Detect which cell encompasses the target text, then output its [X, Y] center coordinate. 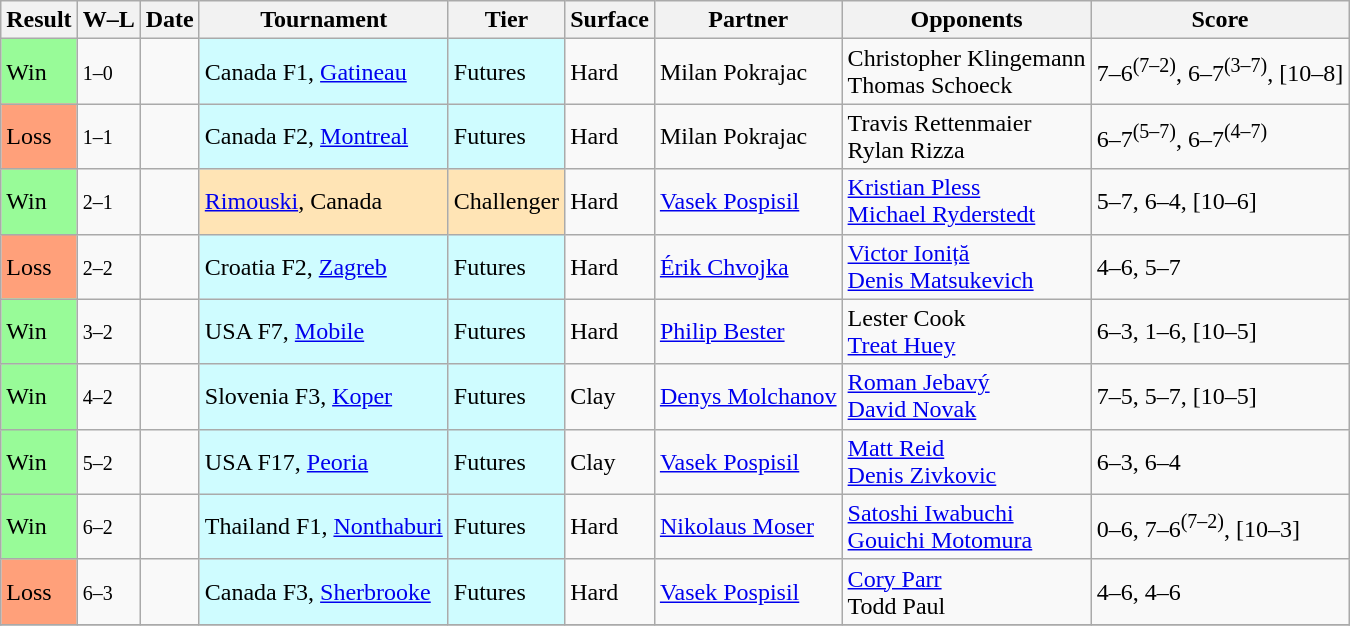
USA F17, Peoria [324, 462]
6–7(5–7), 6–7(4–7) [1220, 136]
0–6, 7–6(7–2), [10–3] [1220, 526]
Date [170, 20]
Surface [610, 20]
Satoshi Iwabuchi Gouichi Motomura [966, 526]
1–0 [108, 72]
5–7, 6–4, [10–6] [1220, 202]
Matt Reid Denis Zivkovic [966, 462]
Partner [748, 20]
6–2 [108, 526]
Slovenia F3, Koper [324, 396]
Canada F2, Montreal [324, 136]
Canada F1, Gatineau [324, 72]
Canada F3, Sherbrooke [324, 592]
Roman Jebavý David Novak [966, 396]
4–6, 4–6 [1220, 592]
7–5, 5–7, [10–5] [1220, 396]
USA F7, Mobile [324, 332]
7–6(7–2), 6–7(3–7), [10–8] [1220, 72]
Score [1220, 20]
Lester Cook Treat Huey [966, 332]
Opponents [966, 20]
4–2 [108, 396]
Croatia F2, Zagreb [324, 266]
Philip Bester [748, 332]
6–3, 1–6, [10–5] [1220, 332]
Tournament [324, 20]
Érik Chvojka [748, 266]
Nikolaus Moser [748, 526]
6–3 [108, 592]
Victor Ioniță Denis Matsukevich [966, 266]
Travis Rettenmaier Rylan Rizza [966, 136]
Result [39, 20]
6–3, 6–4 [1220, 462]
Thailand F1, Nonthaburi [324, 526]
4–6, 5–7 [1220, 266]
Cory Parr Todd Paul [966, 592]
1–1 [108, 136]
5–2 [108, 462]
W–L [108, 20]
Tier [506, 20]
Rimouski, Canada [324, 202]
3–2 [108, 332]
2–1 [108, 202]
Kristian Pless Michael Ryderstedt [966, 202]
Christopher Klingemann Thomas Schoeck [966, 72]
Denys Molchanov [748, 396]
2–2 [108, 266]
Challenger [506, 202]
